Provide the (x, y) coordinate of the cell's center where the given text is located.  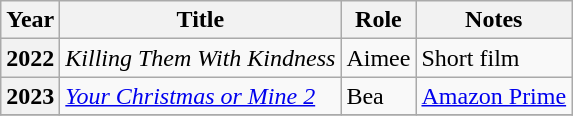
Year (30, 20)
Aimee (378, 58)
Role (378, 20)
2023 (30, 96)
Killing Them With Kindness (200, 58)
Notes (494, 20)
Title (200, 20)
2022 (30, 58)
Short film (494, 58)
Amazon Prime (494, 96)
Your Christmas or Mine 2 (200, 96)
Bea (378, 96)
